Return the [x, y] coordinate for the center point of the cell that contains the specified text.  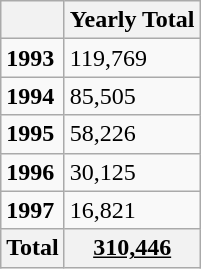
1996 [33, 172]
Yearly Total [132, 20]
1997 [33, 210]
1994 [33, 96]
310,446 [132, 248]
1995 [33, 134]
1993 [33, 58]
119,769 [132, 58]
58,226 [132, 134]
Total [33, 248]
16,821 [132, 210]
85,505 [132, 96]
30,125 [132, 172]
